Provide the [x, y] coordinate of the cell's center where the given text is located.  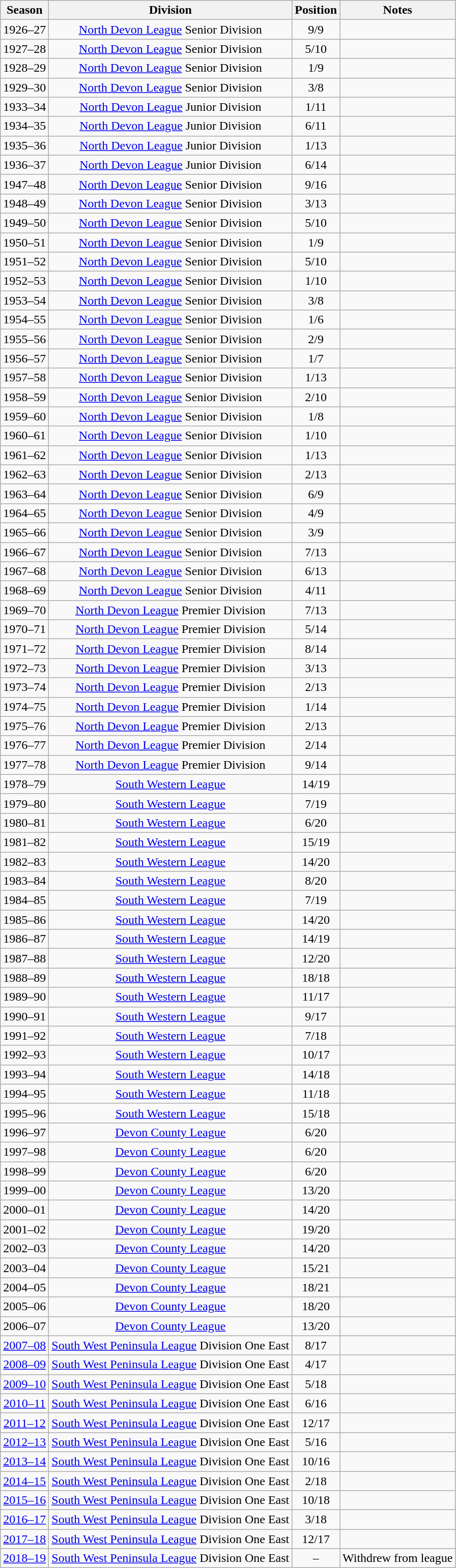
18/21 [316, 1287]
1928–29 [24, 68]
1969–70 [24, 610]
12/20 [316, 958]
1952–53 [24, 281]
1987–88 [24, 958]
1964–65 [24, 513]
15/19 [316, 842]
1962–63 [24, 474]
8/20 [316, 881]
1995–96 [24, 1113]
1993–94 [24, 1074]
6/9 [316, 494]
1948–49 [24, 203]
2013–14 [24, 1461]
10/17 [316, 1055]
Division [170, 10]
1981–82 [24, 842]
1953–54 [24, 300]
2002–03 [24, 1249]
1979–80 [24, 803]
19/20 [316, 1229]
2006–07 [24, 1326]
1994–95 [24, 1094]
1958–59 [24, 397]
2009–10 [24, 1384]
10/16 [316, 1461]
1950–51 [24, 243]
2014–15 [24, 1481]
1926–27 [24, 29]
Season [24, 10]
1984–85 [24, 900]
18/20 [316, 1307]
1989–90 [24, 997]
1951–52 [24, 262]
3/9 [316, 532]
2005–06 [24, 1307]
7/18 [316, 1036]
1980–81 [24, 823]
1966–67 [24, 552]
1935–36 [24, 145]
2004–05 [24, 1287]
1957–58 [24, 378]
1954–55 [24, 320]
14/18 [316, 1074]
1968–69 [24, 591]
1998–99 [24, 1171]
6/14 [316, 165]
1992–93 [24, 1055]
1983–84 [24, 881]
1999–00 [24, 1191]
5/18 [316, 1384]
1956–57 [24, 358]
5/16 [316, 1442]
9/17 [316, 1016]
1947–48 [24, 184]
1991–92 [24, 1036]
2017–18 [24, 1539]
1955–56 [24, 339]
9/14 [316, 765]
1949–50 [24, 223]
2003–04 [24, 1268]
1/8 [316, 416]
1974–75 [24, 707]
1933–34 [24, 107]
2007–08 [24, 1345]
4/17 [316, 1365]
2/10 [316, 397]
1/11 [316, 107]
9/16 [316, 184]
2010–11 [24, 1403]
1988–89 [24, 978]
1978–79 [24, 784]
2001–02 [24, 1229]
1986–87 [24, 939]
1/7 [316, 358]
3/18 [316, 1520]
15/21 [316, 1268]
1976–77 [24, 745]
1963–64 [24, 494]
4/11 [316, 591]
1936–37 [24, 165]
Position [316, 10]
2008–09 [24, 1365]
15/18 [316, 1113]
– [316, 1558]
Notes [398, 10]
1959–60 [24, 416]
Withdrew from league [398, 1558]
1996–97 [24, 1132]
1/14 [316, 707]
1977–78 [24, 765]
1975–76 [24, 726]
1982–83 [24, 862]
2000–01 [24, 1210]
4/9 [316, 513]
10/18 [316, 1500]
1934–35 [24, 126]
1/6 [316, 320]
1985–86 [24, 920]
1997–98 [24, 1152]
1927–28 [24, 49]
1990–91 [24, 1016]
1961–62 [24, 455]
2/14 [316, 745]
2018–19 [24, 1558]
6/11 [316, 126]
2015–16 [24, 1500]
5/14 [316, 629]
1967–68 [24, 571]
6/16 [316, 1403]
11/18 [316, 1094]
9/9 [316, 29]
2/9 [316, 339]
1960–61 [24, 436]
2012–13 [24, 1442]
1929–30 [24, 87]
1965–66 [24, 532]
18/18 [316, 978]
11/17 [316, 997]
1973–74 [24, 687]
2011–12 [24, 1423]
8/14 [316, 649]
2/18 [316, 1481]
2016–17 [24, 1520]
8/17 [316, 1345]
1970–71 [24, 629]
1971–72 [24, 649]
1972–73 [24, 668]
6/13 [316, 571]
